Output the (X, Y) coordinate of the center of the cell containing the given text.  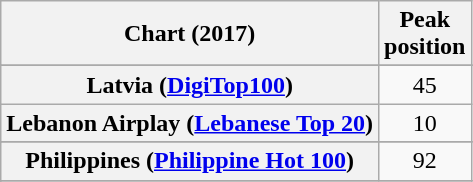
Latvia (DigiTop100) (190, 85)
Philippines (Philippine Hot 100) (190, 161)
92 (425, 161)
45 (425, 85)
Chart (2017) (190, 34)
10 (425, 123)
Peakposition (425, 34)
Lebanon Airplay (Lebanese Top 20) (190, 123)
